Return (X, Y) of the center of cell containing provided text 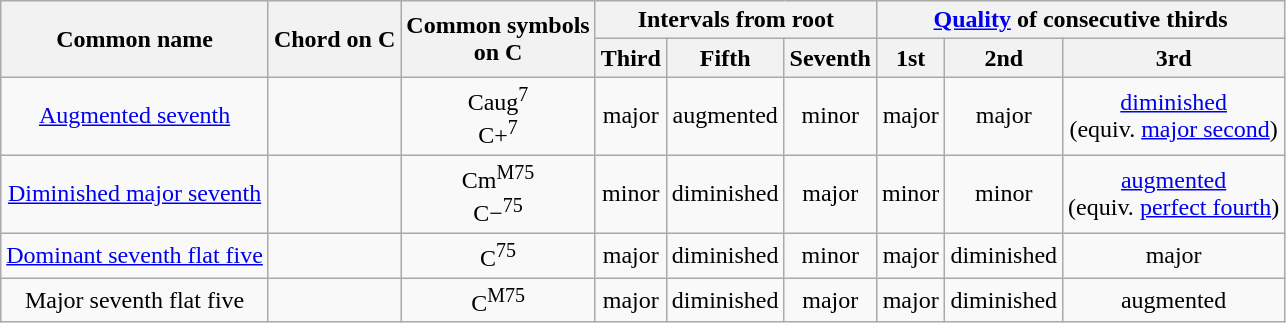
2nd (1004, 58)
Intervals from root (736, 20)
Caug7C+7 (498, 116)
C75 (498, 256)
Third (630, 58)
Chord on C (334, 39)
3rd (1174, 58)
Diminished major seventh (135, 194)
1st (910, 58)
diminished(equiv. major second) (1174, 116)
Common name (135, 39)
Fifth (725, 58)
Seventh (830, 58)
Major seventh flat five (135, 300)
CM75 (498, 300)
Augmented seventh (135, 116)
augmented(equiv. perfect fourth) (1174, 194)
Dominant seventh flat five (135, 256)
CmM75C−75 (498, 194)
Quality of consecutive thirds (1080, 20)
Common symbolson C (498, 39)
